Provide the (x, y) coordinate of the cell's center where the given text is located.  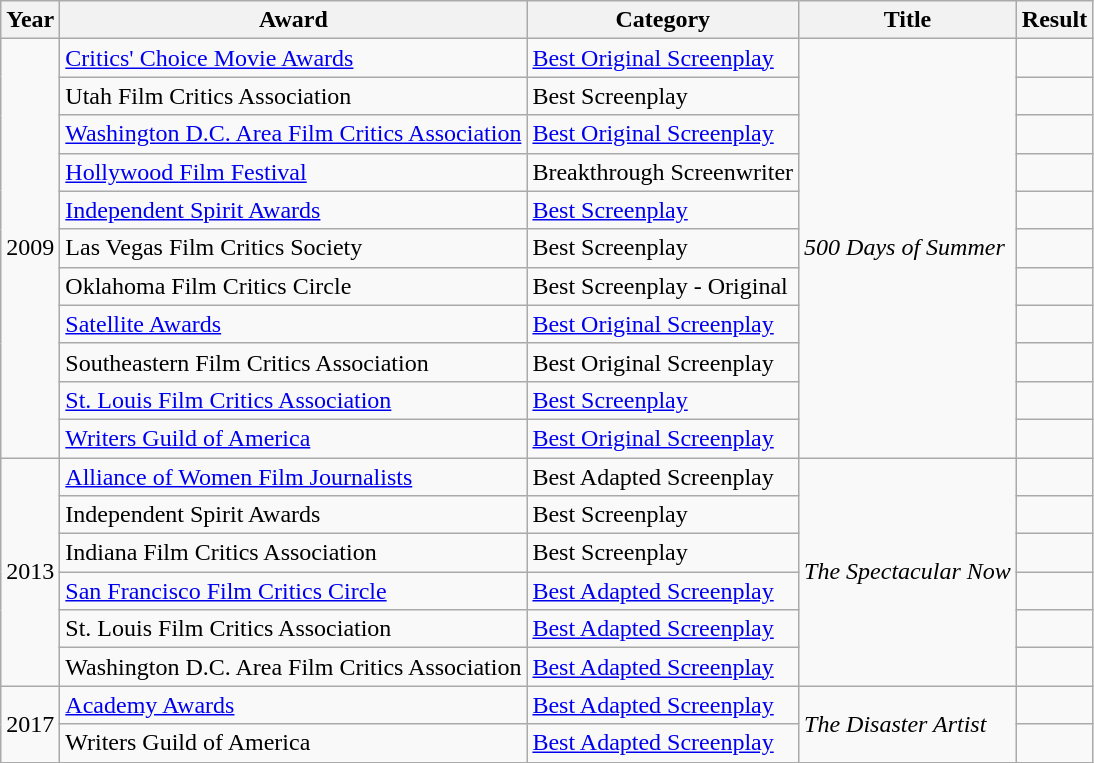
The Disaster Artist (908, 724)
2013 (30, 572)
Academy Awards (294, 705)
Southeastern Film Critics Association (294, 362)
Indiana Film Critics Association (294, 553)
2017 (30, 724)
Satellite Awards (294, 324)
Utah Film Critics Association (294, 96)
Alliance of Women Film Journalists (294, 477)
Las Vegas Film Critics Society (294, 248)
Result (1054, 20)
Best Screenplay - Original (663, 286)
San Francisco Film Critics Circle (294, 591)
Critics' Choice Movie Awards (294, 58)
2009 (30, 248)
The Spectacular Now (908, 572)
Hollywood Film Festival (294, 172)
500 Days of Summer (908, 248)
Category (663, 20)
Award (294, 20)
Year (30, 20)
Title (908, 20)
Breakthrough Screenwriter (663, 172)
Oklahoma Film Critics Circle (294, 286)
